For the text-containing cell, return its midpoint in [x, y] coordinate format. 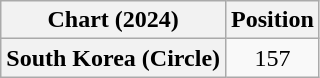
South Korea (Circle) [114, 58]
Position [273, 20]
Chart (2024) [114, 20]
157 [273, 58]
